Search for the cell housing the specified text and yield its (x, y) center coordinate. 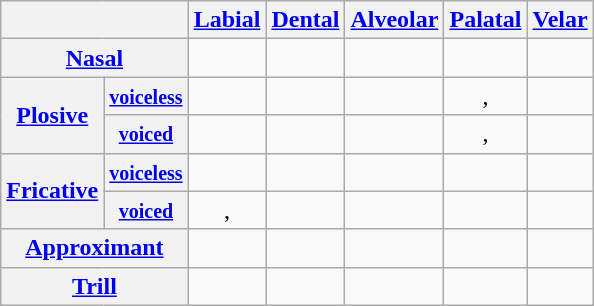
Trill (94, 286)
Nasal (94, 58)
Fricative (52, 191)
Labial (227, 20)
Dental (306, 20)
Velar (560, 20)
Alveolar (394, 20)
Plosive (52, 115)
Palatal (486, 20)
Approximant (94, 248)
